For the text-containing cell, return its midpoint in (x, y) coordinate format. 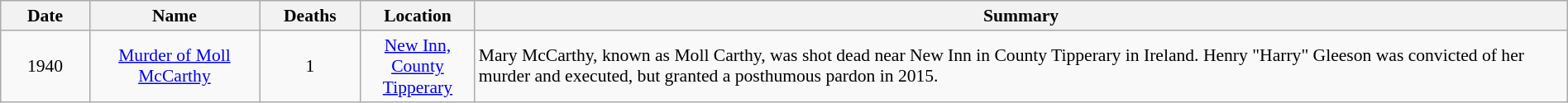
Summary (1021, 16)
Location (418, 16)
Murder of Moll McCarthy (174, 66)
Date (45, 16)
1 (311, 66)
1940 (45, 66)
New Inn, County Tipperary (418, 66)
Name (174, 16)
Deaths (311, 16)
